Scan for the cell matching the given text and deliver its (X, Y) coordinate at center. 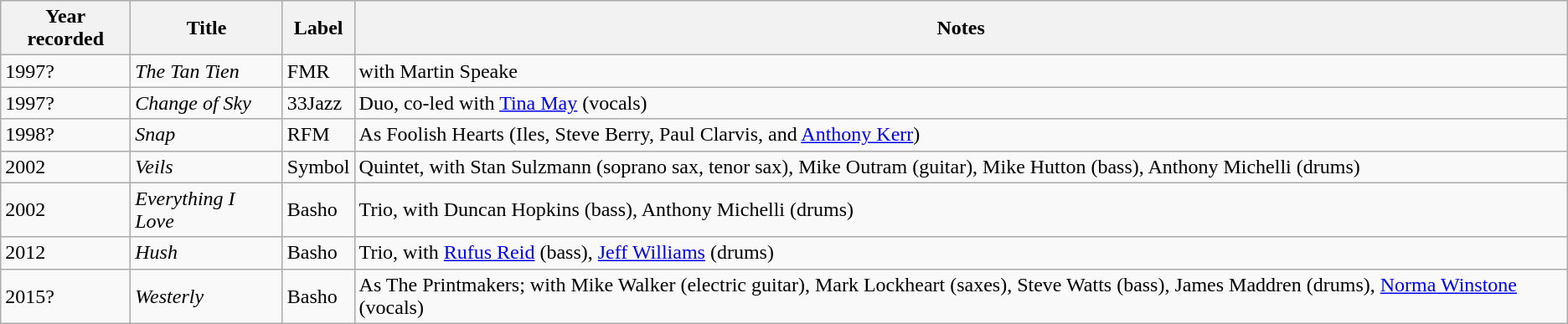
Hush (207, 253)
As The Printmakers; with Mike Walker (electric guitar), Mark Lockheart (saxes), Steve Watts (bass), James Maddren (drums), Norma Winstone (vocals) (961, 296)
Veils (207, 167)
Trio, with Rufus Reid (bass), Jeff Williams (drums) (961, 253)
Change of Sky (207, 103)
The Tan Tien (207, 71)
2015? (65, 296)
Duo, co-led with Tina May (vocals) (961, 103)
Westerly (207, 296)
Year recorded (65, 28)
As Foolish Hearts (Iles, Steve Berry, Paul Clarvis, and Anthony Kerr) (961, 135)
RFM (318, 135)
Snap (207, 135)
Symbol (318, 167)
Everything I Love (207, 209)
Notes (961, 28)
Trio, with Duncan Hopkins (bass), Anthony Michelli (drums) (961, 209)
1998? (65, 135)
with Martin Speake (961, 71)
Quintet, with Stan Sulzmann (soprano sax, tenor sax), Mike Outram (guitar), Mike Hutton (bass), Anthony Michelli (drums) (961, 167)
2012 (65, 253)
Label (318, 28)
FMR (318, 71)
33Jazz (318, 103)
Title (207, 28)
